Output the [x, y] coordinate of the center of the cell containing the given text.  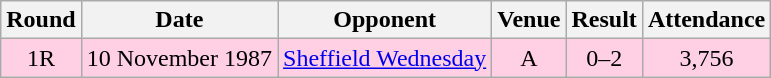
1R [41, 58]
Sheffield Wednesday [385, 58]
Venue [529, 20]
Opponent [385, 20]
0–2 [604, 58]
Attendance [706, 20]
Date [179, 20]
Result [604, 20]
Round [41, 20]
A [529, 58]
10 November 1987 [179, 58]
3,756 [706, 58]
